From the cell containing the given text, extract its center point as (x, y) coordinate. 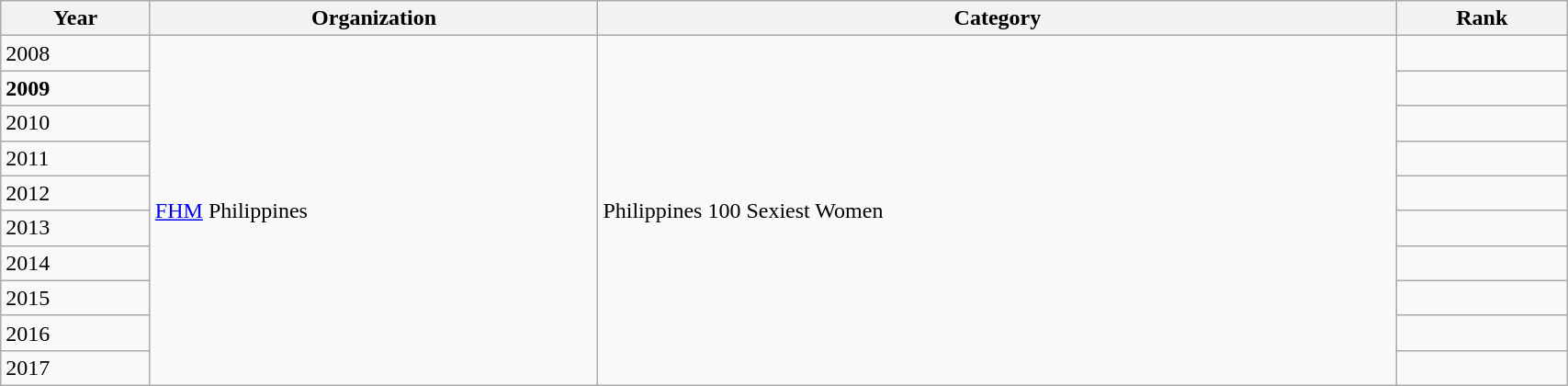
2015 (75, 298)
2013 (75, 228)
Rank (1483, 18)
Category (998, 18)
Organization (374, 18)
2017 (75, 368)
2008 (75, 53)
Philippines 100 Sexiest Women (998, 211)
2016 (75, 333)
Year (75, 18)
2011 (75, 158)
2010 (75, 123)
2014 (75, 263)
2012 (75, 193)
FHM Philippines (374, 211)
2009 (75, 88)
